Determine the (X, Y) coordinate at the center of the cell enclosing the given text.  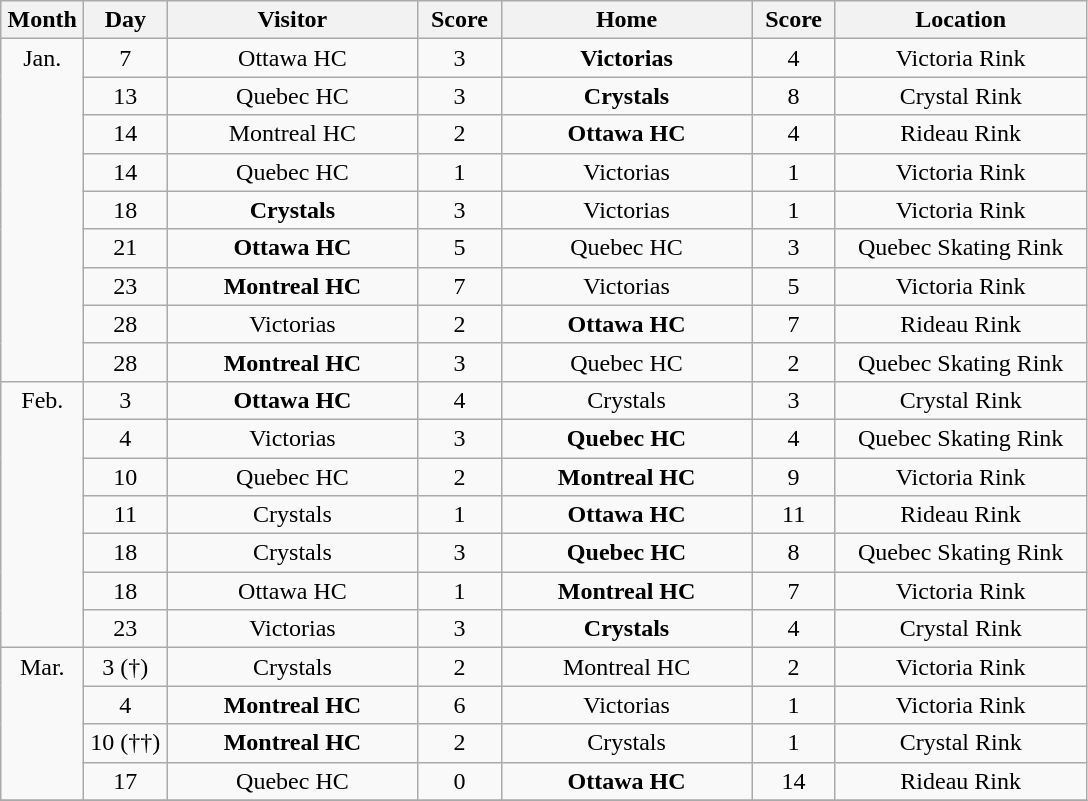
10 (††) (126, 743)
Location (960, 20)
Mar. (42, 724)
17 (126, 781)
0 (460, 781)
Month (42, 20)
Home (626, 20)
Visitor (292, 20)
Jan. (42, 210)
13 (126, 96)
Feb. (42, 514)
6 (460, 705)
9 (794, 477)
21 (126, 248)
10 (126, 477)
3 (†) (126, 667)
Day (126, 20)
